Output the (X, Y) coordinate of the center of the cell containing the given text.  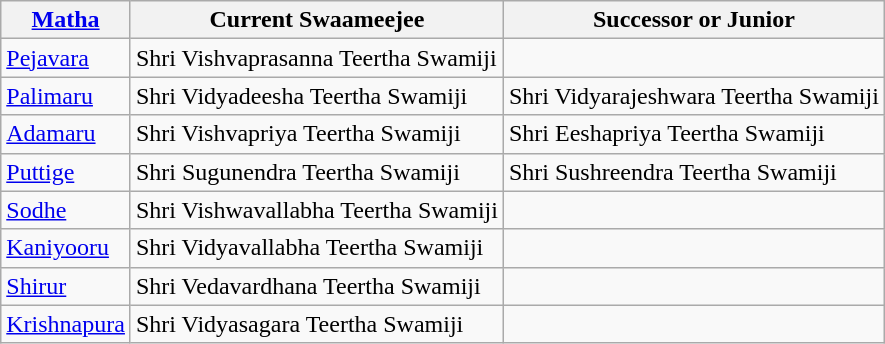
Shri Vidyarajeshwara Teertha Swamiji (694, 96)
Adamaru (66, 134)
Shri Vidyavallabha Teertha Swamiji (316, 248)
Pejavara (66, 58)
Kaniyooru (66, 248)
Krishnapura (66, 324)
Successor or Junior (694, 20)
Shirur (66, 286)
Sodhe (66, 210)
Shri Vishwavallabha Teertha Swamiji (316, 210)
Shri Eeshapriya Teertha Swamiji (694, 134)
Shri Sushreendra Teertha Swamiji (694, 172)
Palimaru (66, 96)
Puttige (66, 172)
Shri Vidyasagara Teertha Swamiji (316, 324)
Matha (66, 20)
Shri Sugunendra Teertha Swamiji (316, 172)
Current Swaameejee (316, 20)
Shri Vishvaprasanna Teertha Swamiji (316, 58)
Shri Vidyadeesha Teertha Swamiji (316, 96)
Shri Vishvapriya Teertha Swamiji (316, 134)
Shri Vedavardhana Teertha Swamiji (316, 286)
